Extract the [x, y] coordinate from the center of the cell holding the provided text.  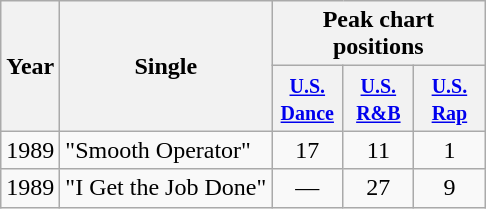
17 [308, 150]
27 [378, 188]
U.S. R&B [378, 98]
U.S. Dance [308, 98]
"Smooth Operator" [166, 150]
U.S. Rap [450, 98]
"I Get the Job Done" [166, 188]
Peak chart positions [378, 34]
1 [450, 150]
— [308, 188]
Year [30, 66]
Single [166, 66]
9 [450, 188]
11 [378, 150]
